Capture the cell that displays the provided text and extract its [X, Y] central coordinate. 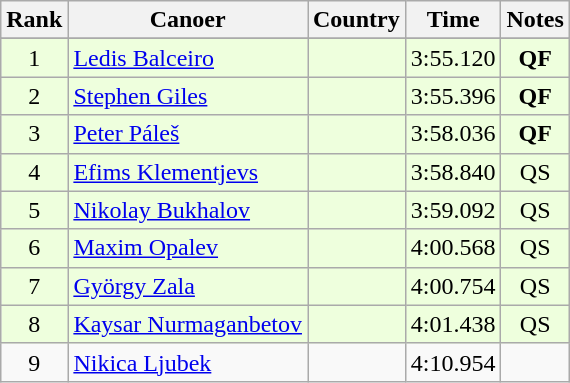
3:55.120 [453, 58]
8 [34, 324]
3:59.092 [453, 210]
7 [34, 286]
3:58.036 [453, 134]
6 [34, 248]
Notes [535, 20]
Nikica Ljubek [188, 362]
Kaysar Nurmaganbetov [188, 324]
3 [34, 134]
Maxim Opalev [188, 248]
Canoer [188, 20]
1 [34, 58]
3:58.840 [453, 172]
Time [453, 20]
Ledis Balceiro [188, 58]
György Zala [188, 286]
9 [34, 362]
4 [34, 172]
4:10.954 [453, 362]
3:55.396 [453, 96]
Stephen Giles [188, 96]
Rank [34, 20]
5 [34, 210]
Peter Páleš [188, 134]
4:00.568 [453, 248]
2 [34, 96]
Efims Klementjevs [188, 172]
4:01.438 [453, 324]
Country [357, 20]
4:00.754 [453, 286]
Nikolay Bukhalov [188, 210]
